Provide the [x, y] coordinate of the cell's center where the given text is located.  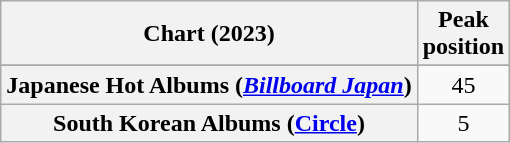
Chart (2023) [209, 34]
5 [463, 123]
Japanese Hot Albums (Billboard Japan) [209, 85]
South Korean Albums (Circle) [209, 123]
Peakposition [463, 34]
45 [463, 85]
